For the text-containing cell, return its midpoint in [x, y] coordinate format. 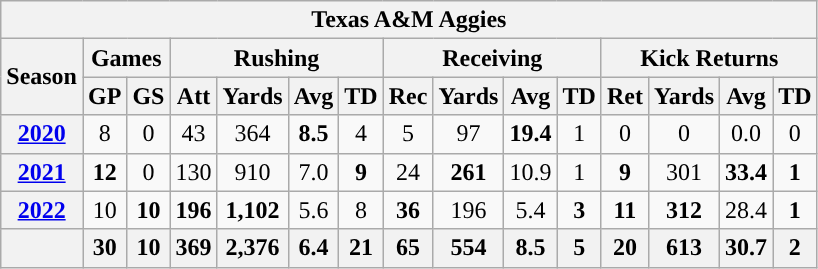
2 [795, 248]
369 [194, 248]
Texas A&M Aggies [409, 20]
21 [361, 248]
33.4 [746, 172]
Games [126, 58]
30.7 [746, 248]
Rushing [276, 58]
910 [252, 172]
Ret [624, 96]
24 [408, 172]
1,102 [252, 210]
GS [148, 96]
2,376 [252, 248]
301 [684, 172]
312 [684, 210]
20 [624, 248]
Rec [408, 96]
4 [361, 134]
11 [624, 210]
Season [42, 77]
130 [194, 172]
2022 [42, 210]
28.4 [746, 210]
3 [579, 210]
0.0 [746, 134]
613 [684, 248]
Att [194, 96]
2021 [42, 172]
554 [468, 248]
261 [468, 172]
30 [104, 248]
10.9 [530, 172]
19.4 [530, 134]
5.4 [530, 210]
GP [104, 96]
5.6 [314, 210]
364 [252, 134]
7.0 [314, 172]
36 [408, 210]
97 [468, 134]
12 [104, 172]
65 [408, 248]
Kick Returns [709, 58]
6.4 [314, 248]
43 [194, 134]
2020 [42, 134]
Receiving [492, 58]
